Search for the cell housing the specified text and yield its (x, y) center coordinate. 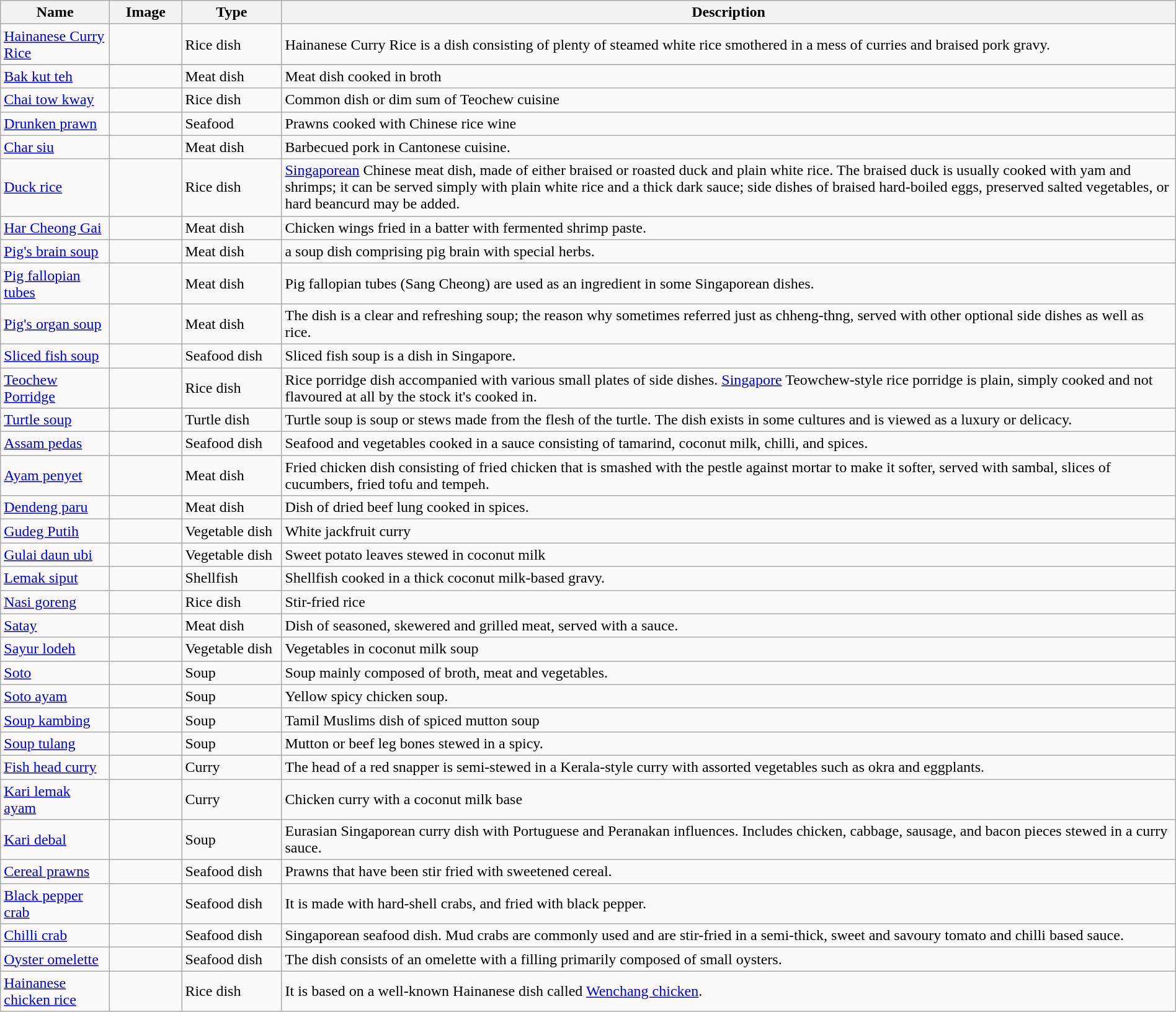
Chilli crab (55, 936)
Duck rice (55, 187)
Hainanese Curry Rice (55, 45)
Chai tow kway (55, 100)
Kari lemak ayam (55, 799)
White jackfruit curry (728, 531)
Oyster omelette (55, 959)
Name (55, 12)
Stir-fried rice (728, 602)
Pig's organ soup (55, 324)
Dish of seasoned, skewered and grilled meat, served with a sauce. (728, 625)
a soup dish comprising pig brain with special herbs. (728, 251)
Char siu (55, 147)
Pig fallopian tubes (55, 283)
Common dish or dim sum of Teochew cuisine (728, 100)
Pig fallopian tubes (Sang Cheong) are used as an ingredient in some Singaporean dishes. (728, 283)
Gulai daun ubi (55, 555)
Shellfish cooked in a thick coconut milk-based gravy. (728, 578)
Mutton or beef leg bones stewed in a spicy. (728, 743)
Hainanese chicken rice (55, 992)
It is made with hard-shell crabs, and fried with black pepper. (728, 903)
Chicken wings fried in a batter with fermented shrimp paste. (728, 228)
Hainanese Curry Rice is a dish consisting of plenty of steamed white rice smothered in a mess of curries and braised pork gravy. (728, 45)
Satay (55, 625)
Dish of dried beef lung cooked in spices. (728, 508)
Soto (55, 673)
Black pepper crab (55, 903)
Soto ayam (55, 696)
Shellfish (232, 578)
Turtle dish (232, 420)
Chicken curry with a coconut milk base (728, 799)
Soup tulang (55, 743)
Soup kambing (55, 720)
Image (146, 12)
Nasi goreng (55, 602)
Bak kut teh (55, 76)
Sliced fish soup is a dish in Singapore. (728, 356)
Assam pedas (55, 444)
Meat dish cooked in broth (728, 76)
Tamil Muslims dish of spiced mutton soup (728, 720)
Prawns cooked with Chinese rice wine (728, 123)
Gudeg Putih (55, 531)
Drunken prawn (55, 123)
Singaporean seafood dish. Mud crabs are commonly used and are stir-fried in a semi-thick, sweet and savoury tomato and chilli based sauce. (728, 936)
Pig's brain soup (55, 251)
It is based on a well-known Hainanese dish called Wenchang chicken. (728, 992)
Barbecued pork in Cantonese cuisine. (728, 147)
Sliced fish soup (55, 356)
Prawns that have been stir fried with sweetened cereal. (728, 872)
Dendeng paru (55, 508)
Sayur lodeh (55, 649)
Sweet potato leaves stewed in coconut milk (728, 555)
Cereal prawns (55, 872)
Turtle soup is soup or stews made from the flesh of the turtle. The dish exists in some cultures and is viewed as a luxury or delicacy. (728, 420)
Fish head curry (55, 767)
Description (728, 12)
Kari debal (55, 840)
Type (232, 12)
Lemak siput (55, 578)
Soup mainly composed of broth, meat and vegetables. (728, 673)
Vegetables in coconut milk soup (728, 649)
Turtle soup (55, 420)
Yellow spicy chicken soup. (728, 696)
Seafood (232, 123)
Teochew Porridge (55, 387)
The dish consists of an omelette with a filling primarily composed of small oysters. (728, 959)
Har Cheong Gai (55, 228)
Ayam penyet (55, 475)
The head of a red snapper is semi-stewed in a Kerala-style curry with assorted vegetables such as okra and eggplants. (728, 767)
Seafood and vegetables cooked in a sauce consisting of tamarind, coconut milk, chilli, and spices. (728, 444)
